Find where the given text appears and provide that cell's center as (x, y) coordinate. 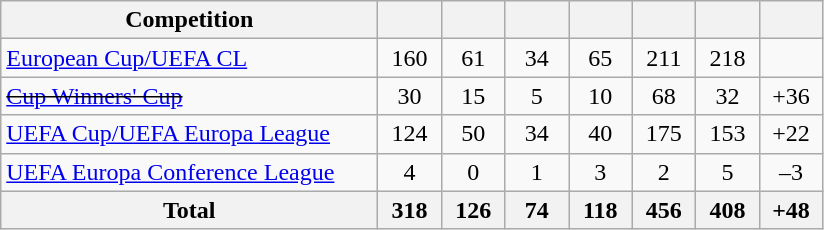
1 (537, 172)
124 (410, 134)
74 (537, 210)
Competition (190, 20)
UEFA Europa Conference League (190, 172)
European Cup/UEFA CL (190, 58)
32 (728, 96)
118 (600, 210)
218 (728, 58)
211 (664, 58)
+36 (791, 96)
175 (664, 134)
408 (728, 210)
160 (410, 58)
50 (473, 134)
4 (410, 172)
–3 (791, 172)
318 (410, 210)
153 (728, 134)
65 (600, 58)
+22 (791, 134)
Total (190, 210)
30 (410, 96)
456 (664, 210)
15 (473, 96)
3 (600, 172)
61 (473, 58)
2 (664, 172)
UEFA Cup/UEFA Europa League (190, 134)
10 (600, 96)
68 (664, 96)
40 (600, 134)
Cup Winners' Cup (190, 96)
+48 (791, 210)
0 (473, 172)
126 (473, 210)
